From the cell containing the given text, extract its center point as [X, Y] coordinate. 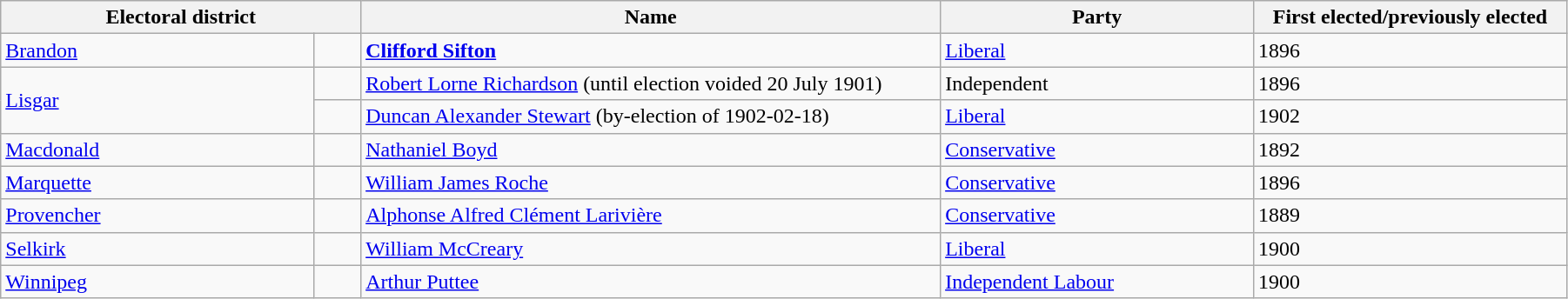
Winnipeg [157, 282]
Independent [1097, 83]
Party [1097, 17]
Provencher [157, 216]
Alphonse Alfred Clément Larivière [651, 216]
Marquette [157, 183]
Independent Labour [1097, 282]
Macdonald [157, 149]
William McCreary [651, 249]
Arthur Puttee [651, 282]
1892 [1411, 149]
Brandon [157, 50]
1902 [1411, 116]
Lisgar [157, 100]
Electoral district [181, 17]
Selkirk [157, 249]
Robert Lorne Richardson (until election voided 20 July 1901) [651, 83]
Clifford Sifton [651, 50]
Duncan Alexander Stewart (by-election of 1902-02-18) [651, 116]
First elected/previously elected [1411, 17]
1889 [1411, 216]
Name [651, 17]
Nathaniel Boyd [651, 149]
William James Roche [651, 183]
